From the cell containing the given text, extract its center point as (x, y) coordinate. 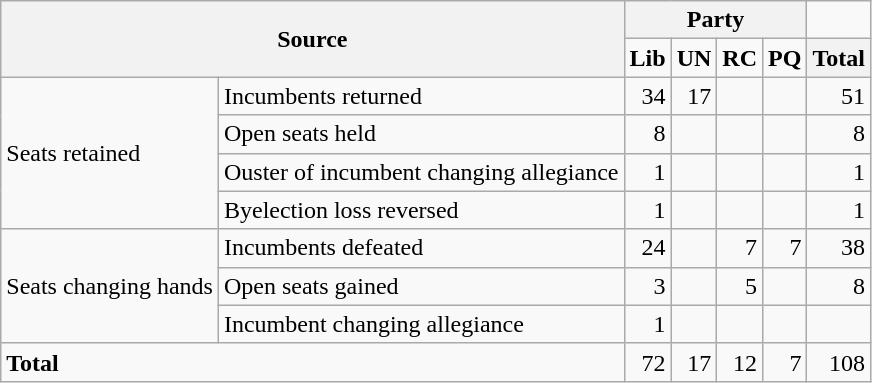
Open seats held (421, 134)
PQ (785, 58)
Byelection loss reversed (421, 210)
Incumbents defeated (421, 248)
3 (648, 286)
34 (648, 96)
24 (648, 248)
Seats retained (110, 153)
Source (312, 39)
108 (839, 362)
Open seats gained (421, 286)
Party (716, 20)
RC (740, 58)
Lib (648, 58)
38 (839, 248)
UN (694, 58)
Incumbent changing allegiance (421, 324)
72 (648, 362)
12 (740, 362)
Ouster of incumbent changing allegiance (421, 172)
Seats changing hands (110, 286)
51 (839, 96)
Incumbents returned (421, 96)
5 (740, 286)
